Detect which cell encompasses the target text, then output its (x, y) center coordinate. 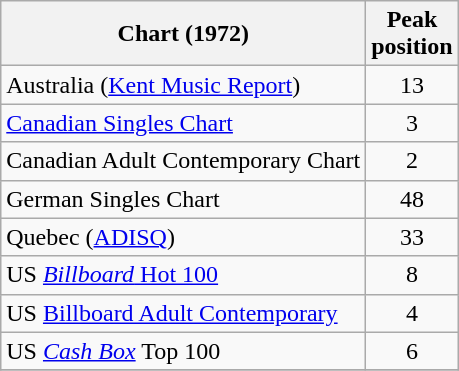
US Billboard Hot 100 (184, 275)
4 (412, 313)
German Singles Chart (184, 199)
Canadian Singles Chart (184, 123)
3 (412, 123)
Peakposition (412, 34)
US Cash Box Top 100 (184, 351)
Chart (1972) (184, 34)
US Billboard Adult Contemporary (184, 313)
8 (412, 275)
Quebec (ADISQ) (184, 237)
6 (412, 351)
48 (412, 199)
33 (412, 237)
13 (412, 85)
Australia (Kent Music Report) (184, 85)
2 (412, 161)
Canadian Adult Contemporary Chart (184, 161)
